Pinpoint the cell where the given text exists, returning its (x, y) midpoint coordinate. 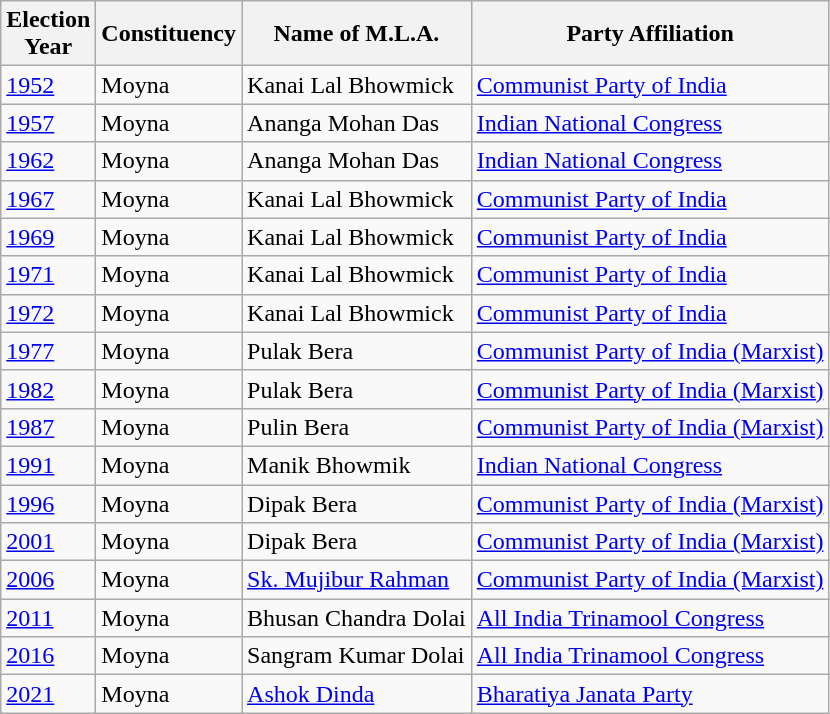
2006 (48, 580)
1972 (48, 313)
1969 (48, 237)
Sangram Kumar Dolai (357, 656)
1991 (48, 465)
1996 (48, 503)
Bharatiya Janata Party (650, 694)
ElectionYear (48, 34)
2001 (48, 542)
Party Affiliation (650, 34)
Pulin Bera (357, 427)
1971 (48, 275)
1952 (48, 85)
1962 (48, 161)
Name of M.L.A. (357, 34)
2021 (48, 694)
Bhusan Chandra Dolai (357, 618)
Manik Bhowmik (357, 465)
1967 (48, 199)
1957 (48, 123)
1987 (48, 427)
1982 (48, 389)
Constituency (169, 34)
1977 (48, 351)
2016 (48, 656)
2011 (48, 618)
Sk. Mujibur Rahman (357, 580)
Ashok Dinda (357, 694)
